Locate the cell with the specified text and output its (X, Y) center coordinate. 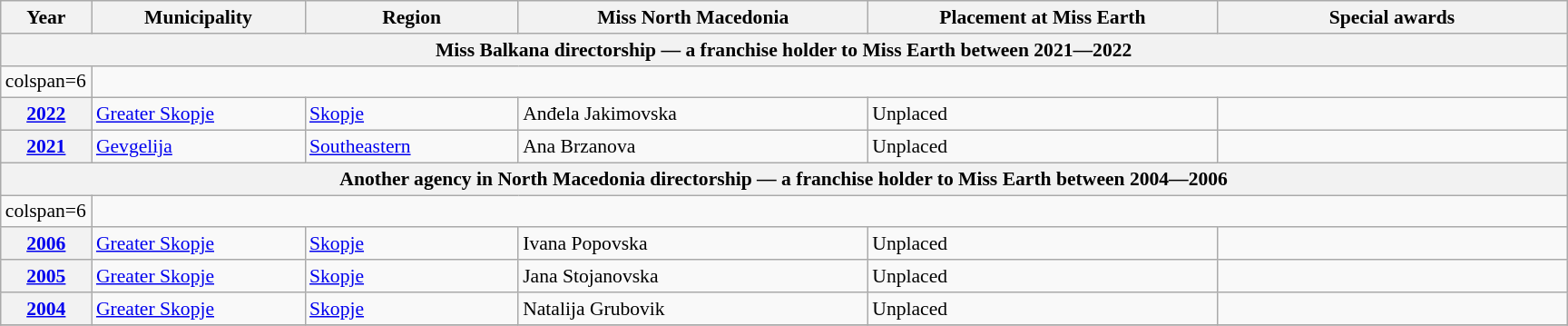
Ivana Popovska (693, 244)
Gevgelija (198, 147)
2022 (46, 114)
Miss North Macedonia (693, 17)
2004 (46, 309)
Year (46, 17)
Southeastern (412, 147)
Miss Balkana directorship — a franchise holder to Miss Earth between 2021―2022 (784, 50)
Another agency in North Macedonia directorship — a franchise holder to Miss Earth between 2004―2006 (784, 179)
2021 (46, 147)
2005 (46, 276)
Jana Stojanovska (693, 276)
Special awards (1392, 17)
Placement at Miss Earth (1042, 17)
Region (412, 17)
Municipality (198, 17)
Ana Brzanova (693, 147)
2006 (46, 244)
Anđela Jakimovska (693, 114)
Natalija Grubovik (693, 309)
